Search for the cell housing the specified text and yield its [x, y] center coordinate. 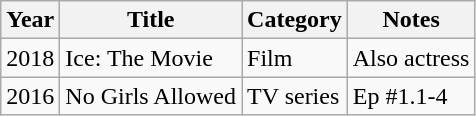
Category [295, 20]
Film [295, 58]
2018 [30, 58]
No Girls Allowed [151, 96]
Notes [411, 20]
Title [151, 20]
Also actress [411, 58]
2016 [30, 96]
TV series [295, 96]
Year [30, 20]
Ep #1.1-4 [411, 96]
Ice: The Movie [151, 58]
